Extract the (x, y) coordinate from the center of the cell holding the provided text.  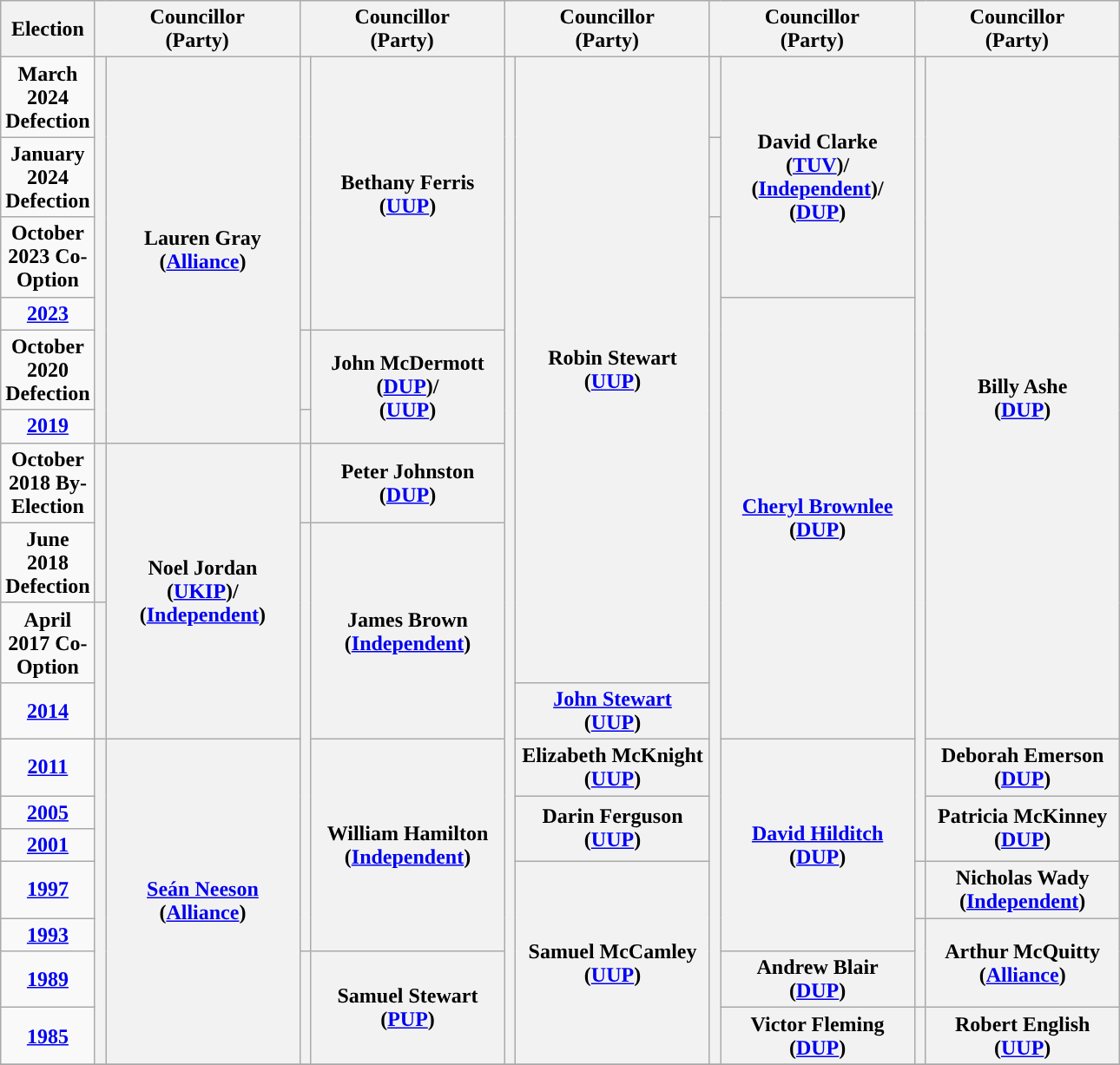
2005 (48, 812)
Nicholas Wady (Independent) (1023, 891)
Noel Jordan (UKIP)/ (Independent) (203, 590)
Victor Fleming (DUP) (818, 1036)
Lauren Gray (Alliance) (203, 250)
2001 (48, 845)
1989 (48, 979)
2011 (48, 767)
Robert English (UUP) (1023, 1036)
2014 (48, 710)
March 2024 Defection (48, 97)
Samuel McCamley (UUP) (613, 963)
Deborah Emerson (DUP) (1023, 767)
Andrew Blair (DUP) (818, 979)
Darin Ferguson (UUP) (613, 828)
Elizabeth McKnight (UUP) (613, 767)
Arthur McQuitty (Alliance) (1023, 963)
Samuel Stewart (PUP) (408, 1008)
Bethany Ferris (UUP) (408, 194)
Patricia McKinney (DUP) (1023, 828)
Robin Stewart (UUP) (613, 370)
April 2017 Co-Option (48, 642)
June 2018 Defection (48, 562)
Seán Neeson (Alliance) (203, 901)
David Clarke (TUV)/ (Independent)/ (DUP) (818, 177)
1985 (48, 1036)
David Hilditch (DUP) (818, 845)
October 2023 Co-Option (48, 257)
Billy Ashe (DUP) (1023, 398)
2023 (48, 313)
2019 (48, 426)
1997 (48, 891)
1993 (48, 935)
October 2020 Defection (48, 370)
Election (48, 30)
James Brown (Independent) (408, 630)
John McDermott (DUP)/ (UUP) (408, 386)
January 2024 Defection (48, 177)
Peter Johnston (DUP) (408, 483)
William Hamilton (Independent) (408, 845)
October 2018 By-Election (48, 483)
John Stewart (UUP) (613, 710)
Cheryl Brownlee (DUP) (818, 517)
